For the text-containing cell, return its midpoint in [x, y] coordinate format. 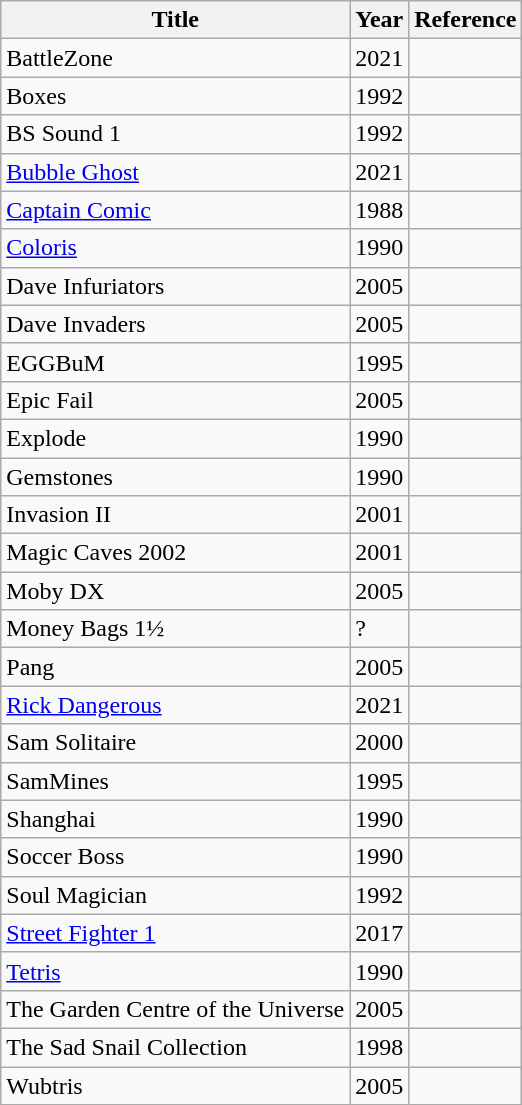
Shanghai [176, 819]
The Sad Snail Collection [176, 1047]
Gemstones [176, 477]
1998 [380, 1047]
Pang [176, 667]
1988 [380, 210]
Reference [466, 20]
SamMines [176, 781]
BS Sound 1 [176, 134]
Epic Fail [176, 400]
Captain Comic [176, 210]
2017 [380, 933]
Soul Magician [176, 895]
Wubtris [176, 1085]
Dave Infuriators [176, 286]
BattleZone [176, 58]
Moby DX [176, 591]
Tetris [176, 971]
2000 [380, 743]
Rick Dangerous [176, 705]
Invasion II [176, 515]
Boxes [176, 96]
Year [380, 20]
Magic Caves 2002 [176, 553]
Dave Invaders [176, 324]
Bubble Ghost [176, 172]
Money Bags 1½ [176, 629]
Sam Solitaire [176, 743]
Explode [176, 438]
Coloris [176, 248]
Title [176, 20]
Soccer Boss [176, 857]
Street Fighter 1 [176, 933]
The Garden Centre of the Universe [176, 1009]
EGGBuM [176, 362]
? [380, 629]
